Detect which cell encompasses the target text, then output its [X, Y] center coordinate. 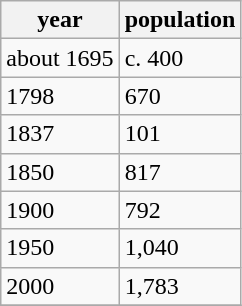
year [60, 20]
1,783 [180, 286]
c. 400 [180, 58]
817 [180, 172]
1850 [60, 172]
101 [180, 134]
670 [180, 96]
1,040 [180, 248]
about 1695 [60, 58]
1950 [60, 248]
population [180, 20]
792 [180, 210]
1900 [60, 210]
1798 [60, 96]
1837 [60, 134]
2000 [60, 286]
